Provide the (X, Y) coordinate of the cell's center where the given text is located.  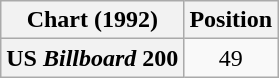
Position (231, 20)
Chart (1992) (92, 20)
US Billboard 200 (92, 58)
49 (231, 58)
